Return [x, y] of the center of cell containing provided text 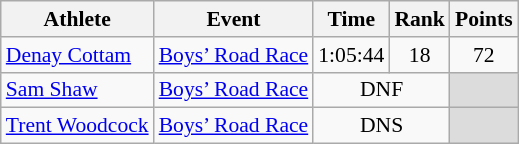
Points [484, 19]
Sam Shaw [78, 90]
Time [351, 19]
18 [420, 55]
Event [234, 19]
Athlete [78, 19]
72 [484, 55]
1:05:44 [351, 55]
Trent Woodcock [78, 126]
Rank [420, 19]
DNF [382, 90]
Denay Cottam [78, 55]
DNS [382, 126]
